Pinpoint the cell where the given text exists, returning its (x, y) midpoint coordinate. 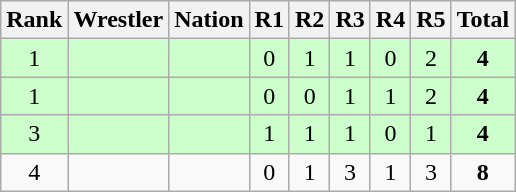
Wrestler (118, 20)
8 (483, 172)
R2 (309, 20)
R3 (350, 20)
R4 (390, 20)
Nation (209, 20)
Rank (34, 20)
R1 (269, 20)
Total (483, 20)
R5 (431, 20)
